Locate the cell with the specified text and output its (X, Y) center coordinate. 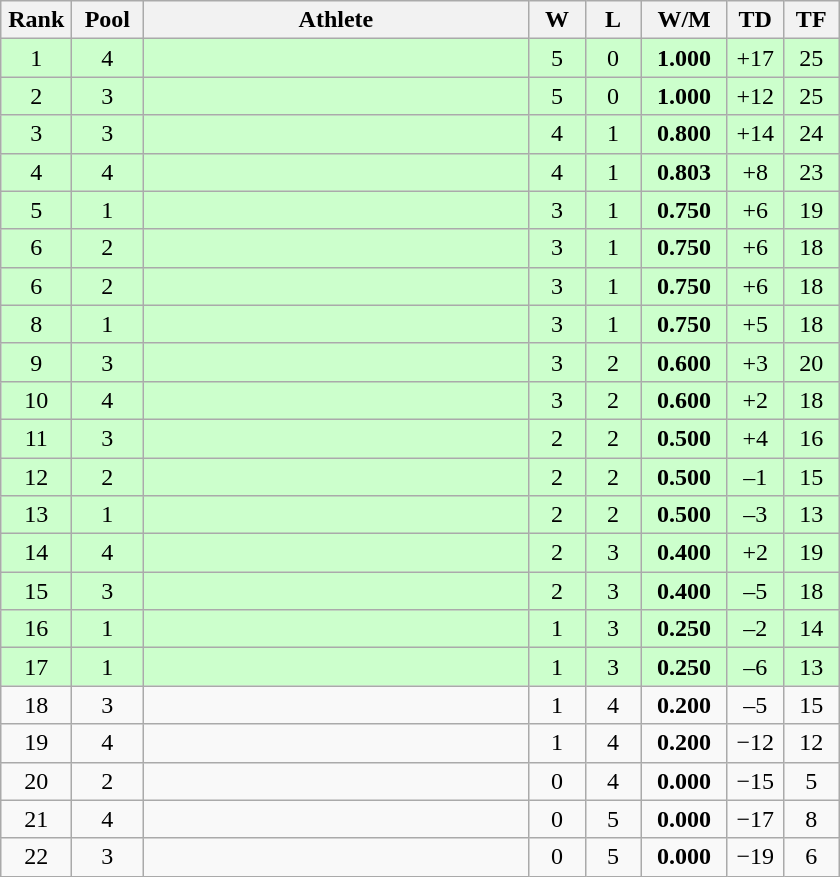
24 (811, 134)
–6 (755, 667)
Pool (108, 20)
−19 (755, 857)
Rank (36, 20)
+3 (755, 362)
17 (36, 667)
11 (36, 438)
W (557, 20)
+17 (755, 58)
22 (36, 857)
23 (811, 172)
–3 (755, 515)
21 (36, 819)
0.800 (684, 134)
TF (811, 20)
−15 (755, 781)
W/M (684, 20)
–2 (755, 629)
9 (36, 362)
L (613, 20)
−17 (755, 819)
+14 (755, 134)
–1 (755, 477)
0.803 (684, 172)
Athlete (336, 20)
TD (755, 20)
10 (36, 400)
+5 (755, 324)
+8 (755, 172)
+4 (755, 438)
+12 (755, 96)
−12 (755, 743)
